Detect which cell encompasses the target text, then output its (X, Y) center coordinate. 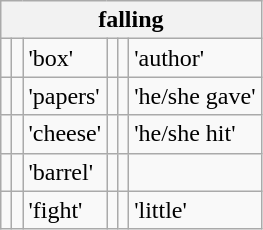
'cheese' (65, 134)
'little' (195, 210)
'papers' (65, 96)
'he/she gave' (195, 96)
'fight' (65, 210)
falling (131, 20)
'author' (195, 58)
'barrel' (65, 172)
'box' (65, 58)
'he/she hit' (195, 134)
